From the cell containing the given text, extract its center point as [x, y] coordinate. 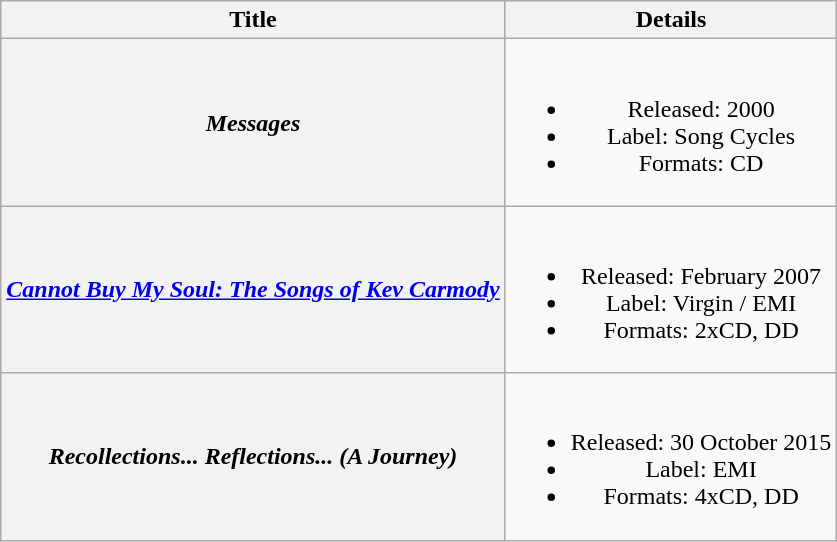
Released: February 2007Label: Virgin / EMIFormats: 2xCD, DD [671, 290]
Details [671, 20]
Title [253, 20]
Cannot Buy My Soul: The Songs of Kev Carmody [253, 290]
Recollections... Reflections... (A Journey) [253, 456]
Messages [253, 122]
Released: 30 October 2015Label: EMIFormats: 4xCD, DD [671, 456]
Released: 2000Label: Song CyclesFormats: CD [671, 122]
